Output the [X, Y] coordinate of the center of the cell containing the given text.  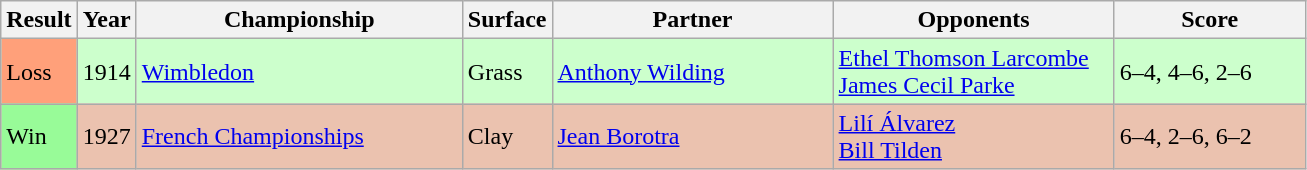
French Championships [299, 136]
Jean Borotra [692, 136]
Partner [692, 20]
Opponents [974, 20]
Loss [39, 72]
1927 [106, 136]
Lilí Álvarez Bill Tilden [974, 136]
Result [39, 20]
Anthony Wilding [692, 72]
1914 [106, 72]
Surface [507, 20]
Grass [507, 72]
Championship [299, 20]
6–4, 4–6, 2–6 [1210, 72]
6–4, 2–6, 6–2 [1210, 136]
Win [39, 136]
Year [106, 20]
Clay [507, 136]
Score [1210, 20]
Ethel Thomson Larcombe James Cecil Parke [974, 72]
Wimbledon [299, 72]
